Return (x, y) of the center of cell containing provided text 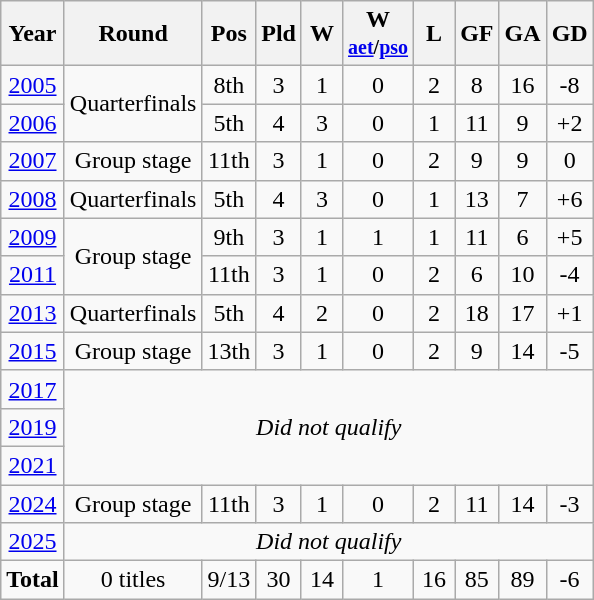
2006 (33, 123)
Year (33, 34)
8 (477, 85)
30 (279, 580)
2011 (33, 275)
9/13 (229, 580)
2007 (33, 161)
-8 (570, 85)
2013 (33, 313)
2009 (33, 237)
+2 (570, 123)
2017 (33, 389)
W (322, 34)
GA (522, 34)
-5 (570, 351)
GF (477, 34)
-3 (570, 503)
Pos (229, 34)
2005 (33, 85)
2024 (33, 503)
0 titles (133, 580)
2025 (33, 542)
18 (477, 313)
+6 (570, 199)
17 (522, 313)
L (434, 34)
13th (229, 351)
2019 (33, 427)
13 (477, 199)
+1 (570, 313)
Round (133, 34)
+5 (570, 237)
-4 (570, 275)
2015 (33, 351)
2008 (33, 199)
8th (229, 85)
7 (522, 199)
10 (522, 275)
Pld (279, 34)
2021 (33, 465)
Total (33, 580)
9th (229, 237)
85 (477, 580)
-6 (570, 580)
Waet/pso (378, 34)
89 (522, 580)
GD (570, 34)
